Determine the [X, Y] coordinate at the center of the cell enclosing the given text.  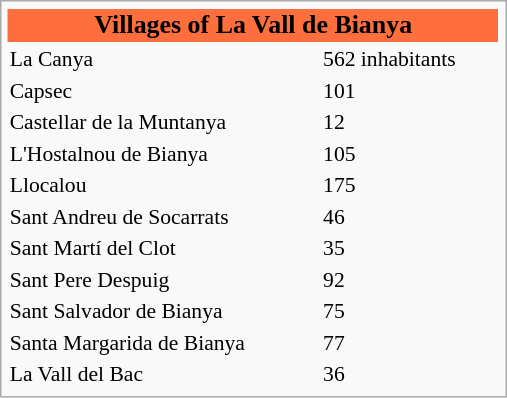
92 [410, 279]
36 [410, 374]
Santa Margarida de Bianya [163, 342]
Capsec [163, 90]
75 [410, 311]
La Vall del Bac [163, 374]
35 [410, 248]
Sant Andreu de Socarrats [163, 216]
101 [410, 90]
562 inhabitants [410, 59]
Sant Salvador de Bianya [163, 311]
46 [410, 216]
L'Hostalnou de Bianya [163, 153]
Villages of La Vall de Bianya [253, 26]
Llocalou [163, 185]
12 [410, 122]
La Canya [163, 59]
Castellar de la Muntanya [163, 122]
77 [410, 342]
105 [410, 153]
Sant Martí del Clot [163, 248]
175 [410, 185]
Sant Pere Despuig [163, 279]
